Identify which cell holds the provided text, then report its [X, Y] central coordinate. 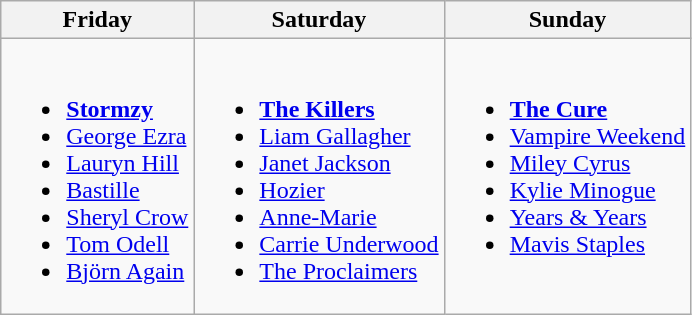
The CureVampire WeekendMiley CyrusKylie MinogueYears & YearsMavis Staples [568, 176]
Sunday [568, 20]
Saturday [319, 20]
Friday [98, 20]
StormzyGeorge EzraLauryn HillBastilleSheryl CrowTom OdellBjörn Again [98, 176]
The KillersLiam GallagherJanet JacksonHozierAnne-MarieCarrie UnderwoodThe Proclaimers [319, 176]
